Output the (X, Y) coordinate of the center of the cell containing the given text.  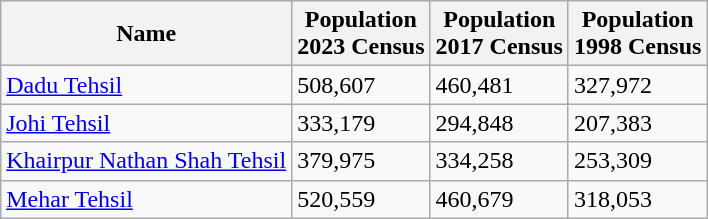
334,258 (499, 161)
460,679 (499, 199)
Johi Tehsil (146, 123)
Khairpur Nathan Shah Tehsil (146, 161)
Population2023 Census (361, 34)
333,179 (361, 123)
Population1998 Census (637, 34)
Dadu Tehsil (146, 85)
520,559 (361, 199)
327,972 (637, 85)
Population2017 Census (499, 34)
294,848 (499, 123)
253,309 (637, 161)
Mehar Tehsil (146, 199)
379,975 (361, 161)
207,383 (637, 123)
318,053 (637, 199)
Name (146, 34)
460,481 (499, 85)
508,607 (361, 85)
